Locate the cell with the specified text and output its [X, Y] center coordinate. 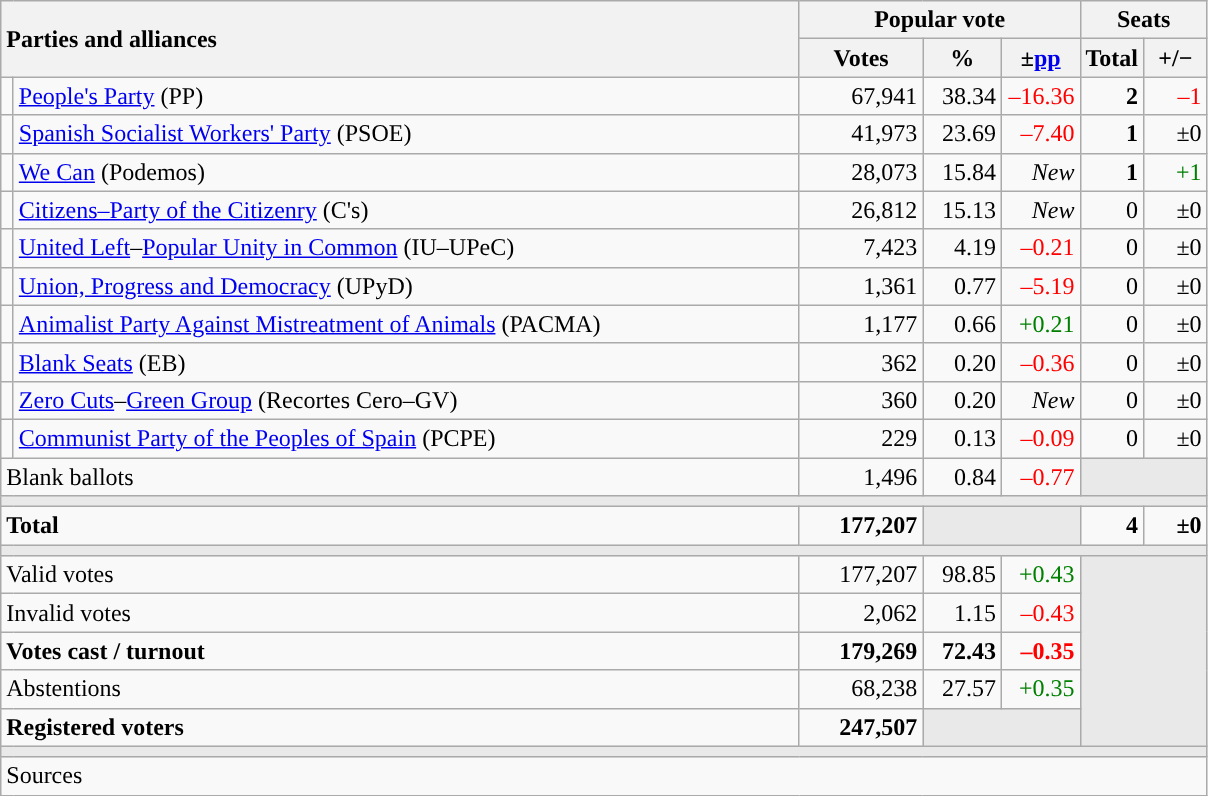
72.43 [962, 651]
–0.09 [1040, 438]
Abstentions [400, 689]
360 [861, 400]
Citizens–Party of the Citizenry (C's) [406, 210]
+0.43 [1040, 575]
Communist Party of the Peoples of Spain (PCPE) [406, 438]
–0.77 [1040, 477]
–0.35 [1040, 651]
0.84 [962, 477]
7,423 [861, 248]
4 [1112, 526]
Popular vote [940, 20]
23.69 [962, 134]
±pp [1040, 58]
Invalid votes [400, 613]
Animalist Party Against Mistreatment of Animals (PACMA) [406, 324]
0.13 [962, 438]
247,507 [861, 727]
Blank ballots [400, 477]
179,269 [861, 651]
+/− [1176, 58]
2 [1112, 96]
28,073 [861, 172]
–5.19 [1040, 286]
–1 [1176, 96]
229 [861, 438]
+0.21 [1040, 324]
15.13 [962, 210]
We Can (Podemos) [406, 172]
Union, Progress and Democracy (UPyD) [406, 286]
1.15 [962, 613]
% [962, 58]
4.19 [962, 248]
15.84 [962, 172]
Parties and alliances [400, 39]
38.34 [962, 96]
Sources [604, 776]
–0.43 [1040, 613]
98.85 [962, 575]
Seats [1144, 20]
–0.21 [1040, 248]
26,812 [861, 210]
1,177 [861, 324]
Blank Seats (EB) [406, 362]
Votes cast / turnout [400, 651]
Registered voters [400, 727]
0.77 [962, 286]
1,496 [861, 477]
Valid votes [400, 575]
68,238 [861, 689]
362 [861, 362]
+1 [1176, 172]
67,941 [861, 96]
–7.40 [1040, 134]
0.66 [962, 324]
People's Party (PP) [406, 96]
United Left–Popular Unity in Common (IU–UPeC) [406, 248]
41,973 [861, 134]
+0.35 [1040, 689]
27.57 [962, 689]
Spanish Socialist Workers' Party (PSOE) [406, 134]
–0.36 [1040, 362]
Zero Cuts–Green Group (Recortes Cero–GV) [406, 400]
–16.36 [1040, 96]
2,062 [861, 613]
Votes [861, 58]
1,361 [861, 286]
